Determine the [x, y] coordinate at the center of the cell enclosing the given text.  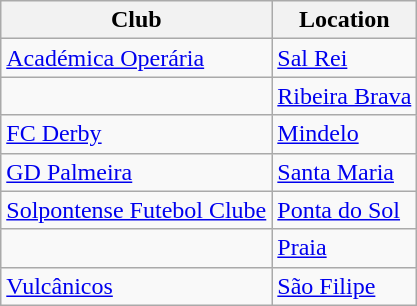
Vulcânicos [136, 286]
Praia [344, 248]
Ribeira Brava [344, 96]
Sal Rei [344, 58]
FC Derby [136, 134]
Mindelo [344, 134]
GD Palmeira [136, 172]
São Filipe [344, 286]
Santa Maria [344, 172]
Club [136, 20]
Solpontense Futebol Clube [136, 210]
Ponta do Sol [344, 210]
Location [344, 20]
Académica Operária [136, 58]
